Provide the [x, y] coordinate of the cell's center where the given text is located.  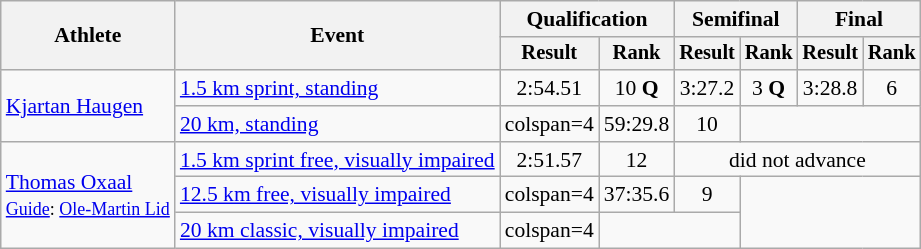
10 Q [636, 88]
2:51.57 [550, 160]
9 [707, 195]
Semifinal [736, 19]
3:27.2 [707, 88]
2:54.51 [550, 88]
Kjartan Haugen [88, 106]
20 km classic, visually impaired [338, 231]
6 [892, 88]
20 km, standing [338, 124]
1.5 km sprint free, visually impaired [338, 160]
10 [707, 124]
Qualification [588, 19]
Event [338, 36]
did not advance [797, 160]
3:28.8 [830, 88]
Final [858, 19]
1.5 km sprint, standing [338, 88]
59:29.8 [636, 124]
Thomas OxaalGuide: Ole-Martin Lid [88, 196]
12.5 km free, visually impaired [338, 195]
12 [636, 160]
Athlete [88, 36]
37:35.6 [636, 195]
3 Q [769, 88]
